From the cell containing the given text, extract its center point as [x, y] coordinate. 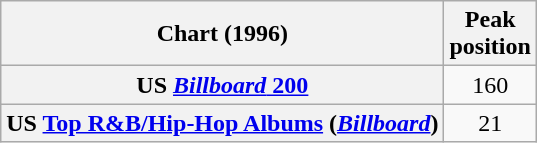
Chart (1996) [222, 34]
US Top R&B/Hip-Hop Albums (Billboard) [222, 123]
Peak position [490, 34]
21 [490, 123]
160 [490, 85]
US Billboard 200 [222, 85]
